Locate the cell with the specified text and output its (x, y) center coordinate. 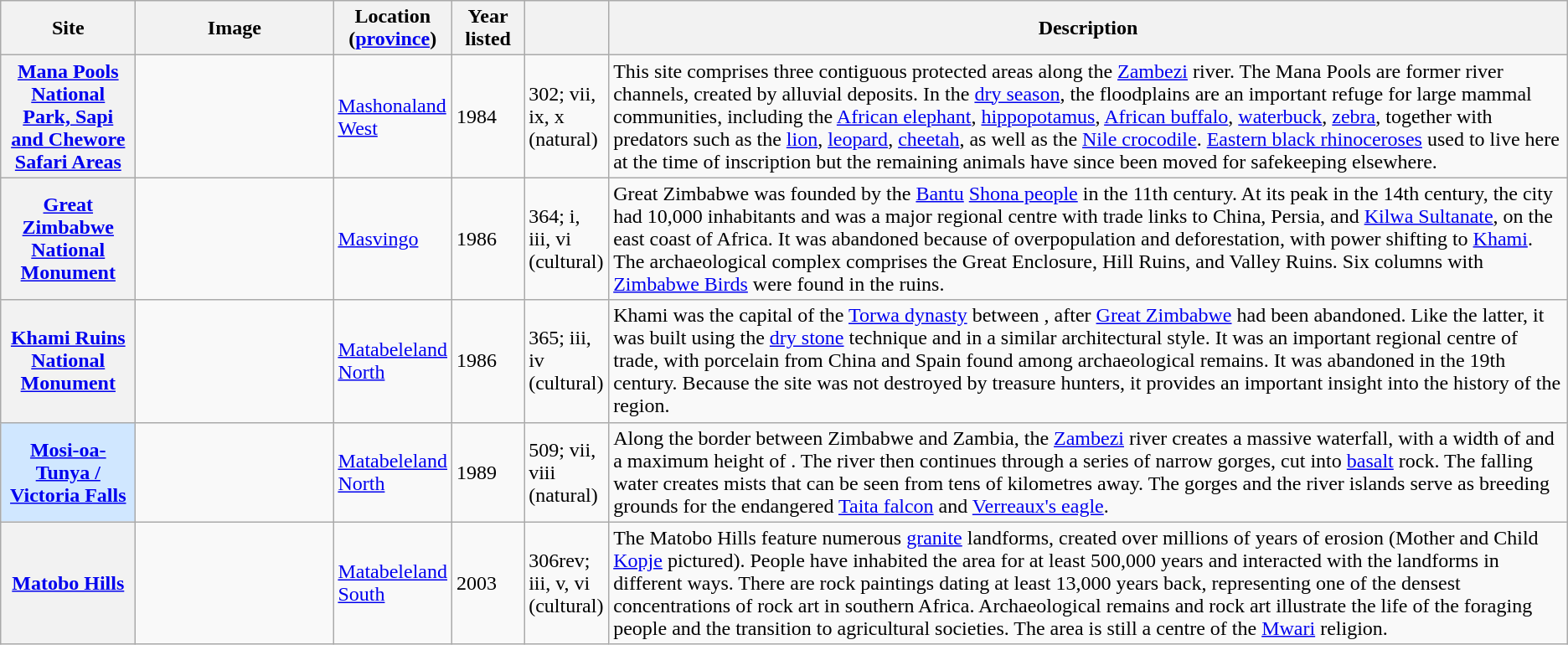
Great Zimbabwe National Monument (69, 239)
Mashonaland West (393, 116)
1984 (488, 116)
Masvingo (393, 239)
Image (235, 28)
365; iii, iv (cultural) (566, 361)
1989 (488, 472)
Site (69, 28)
Mosi-oa-Tunya / Victoria Falls (69, 472)
Matobo Hills (69, 583)
Location (province) (393, 28)
509; vii, viii (natural) (566, 472)
Khami Ruins National Monument (69, 361)
Mana Pools National Park, Sapi and Chewore Safari Areas (69, 116)
306rev; iii, v, vi (cultural) (566, 583)
364; i, iii, vi (cultural) (566, 239)
Year listed (488, 28)
2003 (488, 583)
Description (1089, 28)
302; vii, ix, x (natural) (566, 116)
Matabeleland South (393, 583)
